Determine the [x, y] coordinate at the center of the cell enclosing the given text.  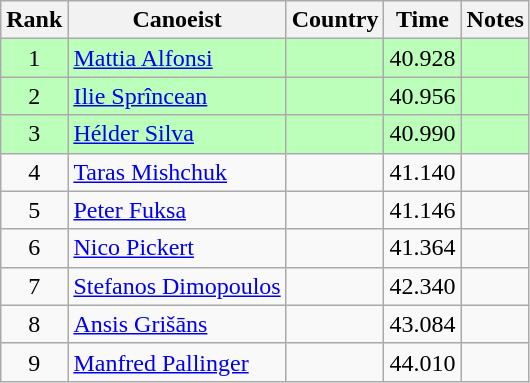
Hélder Silva [177, 134]
6 [34, 248]
Mattia Alfonsi [177, 58]
Manfred Pallinger [177, 362]
4 [34, 172]
5 [34, 210]
40.956 [422, 96]
Peter Fuksa [177, 210]
7 [34, 286]
Ansis Grišāns [177, 324]
8 [34, 324]
42.340 [422, 286]
Canoeist [177, 20]
43.084 [422, 324]
Ilie Sprîncean [177, 96]
Country [335, 20]
2 [34, 96]
41.146 [422, 210]
41.140 [422, 172]
1 [34, 58]
3 [34, 134]
44.010 [422, 362]
9 [34, 362]
Notes [495, 20]
40.990 [422, 134]
Time [422, 20]
Stefanos Dimopoulos [177, 286]
41.364 [422, 248]
Nico Pickert [177, 248]
Rank [34, 20]
40.928 [422, 58]
Taras Mishchuk [177, 172]
